From the cell containing the given text, extract its center point as (X, Y) coordinate. 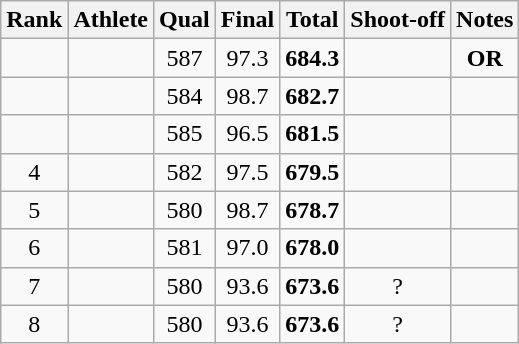
587 (185, 58)
Shoot-off (398, 20)
Notes (485, 20)
682.7 (312, 96)
Qual (185, 20)
97.5 (247, 172)
Total (312, 20)
585 (185, 134)
4 (34, 172)
Final (247, 20)
8 (34, 324)
678.7 (312, 210)
582 (185, 172)
Rank (34, 20)
7 (34, 286)
5 (34, 210)
6 (34, 248)
681.5 (312, 134)
679.5 (312, 172)
OR (485, 58)
97.0 (247, 248)
97.3 (247, 58)
684.3 (312, 58)
96.5 (247, 134)
581 (185, 248)
584 (185, 96)
678.0 (312, 248)
Athlete (111, 20)
